Identify which cell holds the provided text, then report its (X, Y) central coordinate. 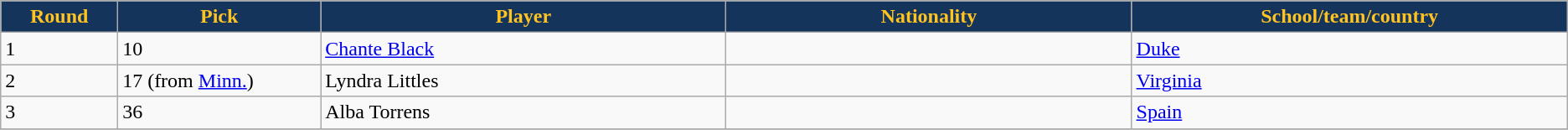
Nationality (929, 17)
2 (59, 81)
1 (59, 49)
Virginia (1349, 81)
Round (59, 17)
Chante Black (524, 49)
Spain (1349, 112)
10 (219, 49)
Lyndra Littles (524, 81)
36 (219, 112)
School/team/country (1349, 17)
17 (from Minn.) (219, 81)
Alba Torrens (524, 112)
3 (59, 112)
Pick (219, 17)
Duke (1349, 49)
Player (524, 17)
